Pinpoint the cell where the given text exists, returning its (x, y) midpoint coordinate. 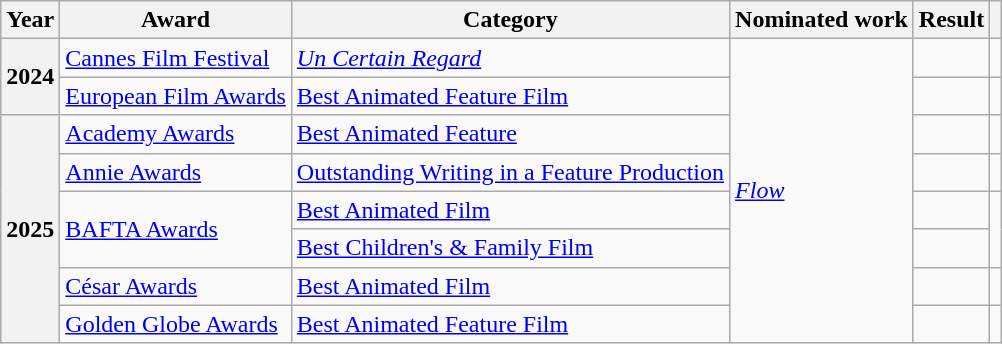
2025 (30, 229)
Best Children's & Family Film (510, 248)
Cannes Film Festival (176, 58)
César Awards (176, 286)
Annie Awards (176, 172)
Nominated work (822, 20)
Best Animated Feature (510, 134)
European Film Awards (176, 96)
Year (30, 20)
Academy Awards (176, 134)
Golden Globe Awards (176, 324)
Un Certain Regard (510, 58)
Outstanding Writing in a Feature Production (510, 172)
Result (951, 20)
Flow (822, 191)
Category (510, 20)
BAFTA Awards (176, 229)
Award (176, 20)
2024 (30, 77)
